Identify which cell holds the provided text, then report its [x, y] central coordinate. 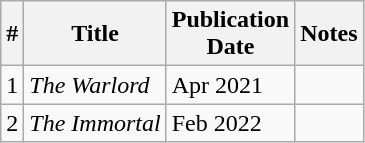
The Immortal [95, 123]
1 [12, 85]
Apr 2021 [230, 85]
Notes [329, 34]
# [12, 34]
PublicationDate [230, 34]
The Warlord [95, 85]
Title [95, 34]
Feb 2022 [230, 123]
2 [12, 123]
